Determine the [x, y] coordinate at the center of the cell enclosing the given text.  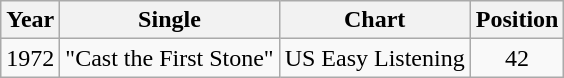
1972 [30, 58]
US Easy Listening [374, 58]
Year [30, 20]
Single [170, 20]
42 [517, 58]
"Cast the First Stone" [170, 58]
Position [517, 20]
Chart [374, 20]
